From the cell containing the given text, extract its center point as (X, Y) coordinate. 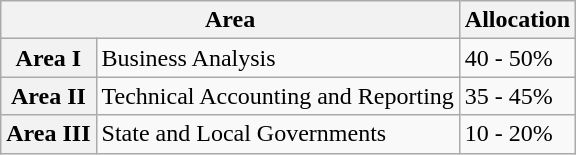
Business Analysis (278, 58)
40 - 50% (517, 58)
Area I (48, 58)
Area III (48, 134)
Allocation (517, 20)
Area II (48, 96)
Area (230, 20)
Technical Accounting and Reporting (278, 96)
10 - 20% (517, 134)
State and Local Governments (278, 134)
35 - 45% (517, 96)
